Return (x, y) of the center of cell containing provided text 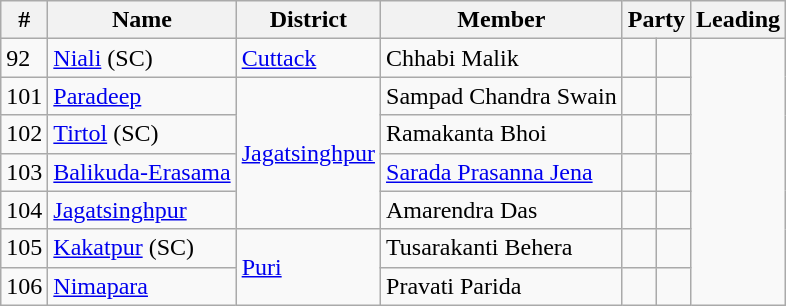
District (308, 20)
# (24, 20)
Name (142, 20)
103 (24, 172)
Niali (SC) (142, 58)
Puri (308, 267)
Balikuda-Erasama (142, 172)
Tirtol (SC) (142, 134)
Party (656, 20)
Sampad Chandra Swain (502, 96)
Sarada Prasanna Jena (502, 172)
Cuttack (308, 58)
Pravati Parida (502, 286)
105 (24, 248)
104 (24, 210)
Paradeep (142, 96)
Kakatpur (SC) (142, 248)
Chhabi Malik (502, 58)
Ramakanta Bhoi (502, 134)
102 (24, 134)
106 (24, 286)
92 (24, 58)
Amarendra Das (502, 210)
Member (502, 20)
Tusarakanti Behera (502, 248)
101 (24, 96)
Leading (738, 20)
Nimapara (142, 286)
